Identify which cell holds the provided text, then report its (x, y) central coordinate. 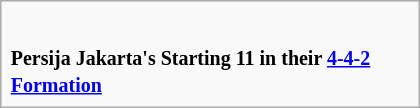
Persija Jakarta's Starting 11 in their 4-4-2 Formation (210, 70)
